Return the (x, y) coordinate for the center point of the cell that contains the specified text.  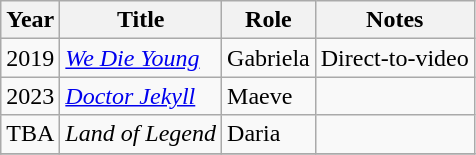
TBA (30, 134)
2023 (30, 96)
2019 (30, 58)
Year (30, 20)
Title (141, 20)
Notes (394, 20)
Doctor Jekyll (141, 96)
Gabriela (269, 58)
Direct-to-video (394, 58)
Daria (269, 134)
Land of Legend (141, 134)
We Die Young (141, 58)
Role (269, 20)
Maeve (269, 96)
